Pinpoint the cell where the given text exists, returning its [X, Y] midpoint coordinate. 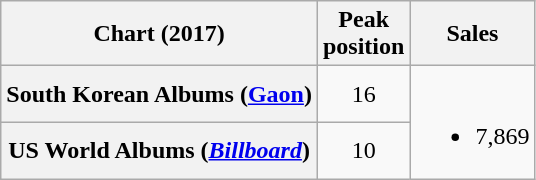
7,869 [472, 122]
US World Albums (Billboard) [160, 150]
10 [363, 150]
Peakposition [363, 34]
Chart (2017) [160, 34]
South Korean Albums (Gaon) [160, 94]
16 [363, 94]
Sales [472, 34]
